Return the (x, y) coordinate for the center point of the cell that contains the specified text.  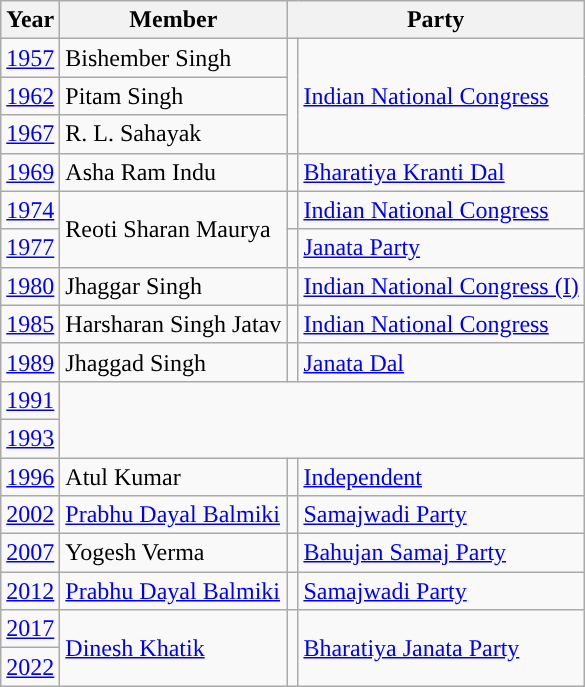
Dinesh Khatik (174, 648)
2017 (30, 629)
Yogesh Verma (174, 553)
1962 (30, 96)
1974 (30, 210)
1993 (30, 438)
Atul Kumar (174, 477)
1967 (30, 134)
Jhaggad Singh (174, 362)
R. L. Sahayak (174, 134)
Pitam Singh (174, 96)
Janata Party (441, 248)
2007 (30, 553)
Reoti Sharan Maurya (174, 229)
1996 (30, 477)
Asha Ram Indu (174, 172)
Member (174, 20)
Jhaggar Singh (174, 286)
2022 (30, 667)
Party (436, 20)
1985 (30, 324)
1980 (30, 286)
2002 (30, 515)
Indian National Congress (I) (441, 286)
1969 (30, 172)
Harsharan Singh Jatav (174, 324)
1991 (30, 400)
Janata Dal (441, 362)
2012 (30, 591)
1989 (30, 362)
Bharatiya Janata Party (441, 648)
1957 (30, 58)
Bahujan Samaj Party (441, 553)
1977 (30, 248)
Bishember Singh (174, 58)
Independent (441, 477)
Year (30, 20)
Bharatiya Kranti Dal (441, 172)
